Pinpoint the cell where the given text exists, returning its [x, y] midpoint coordinate. 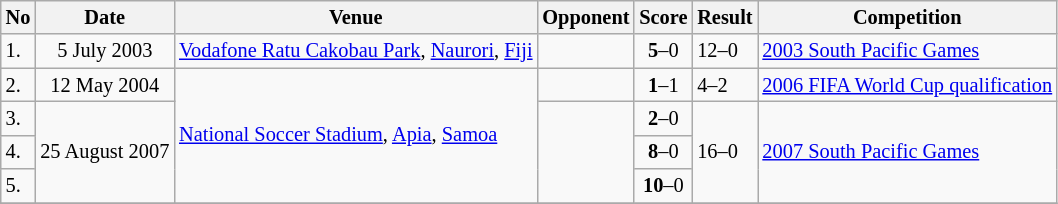
2007 South Pacific Games [908, 152]
1. [18, 51]
12–0 [724, 51]
10–0 [663, 186]
2003 South Pacific Games [908, 51]
Venue [356, 17]
4–2 [724, 85]
16–0 [724, 152]
12 May 2004 [104, 85]
2–0 [663, 118]
1–1 [663, 85]
5–0 [663, 51]
25 August 2007 [104, 152]
Opponent [586, 17]
Score [663, 17]
5 July 2003 [104, 51]
Vodafone Ratu Cakobau Park, Naurori, Fiji [356, 51]
Competition [908, 17]
2. [18, 85]
8–0 [663, 152]
No [18, 17]
4. [18, 152]
2006 FIFA World Cup qualification [908, 85]
National Soccer Stadium, Apia, Samoa [356, 136]
3. [18, 118]
Result [724, 17]
Date [104, 17]
5. [18, 186]
